Find where the given text appears and provide that cell's center as [x, y] coordinate. 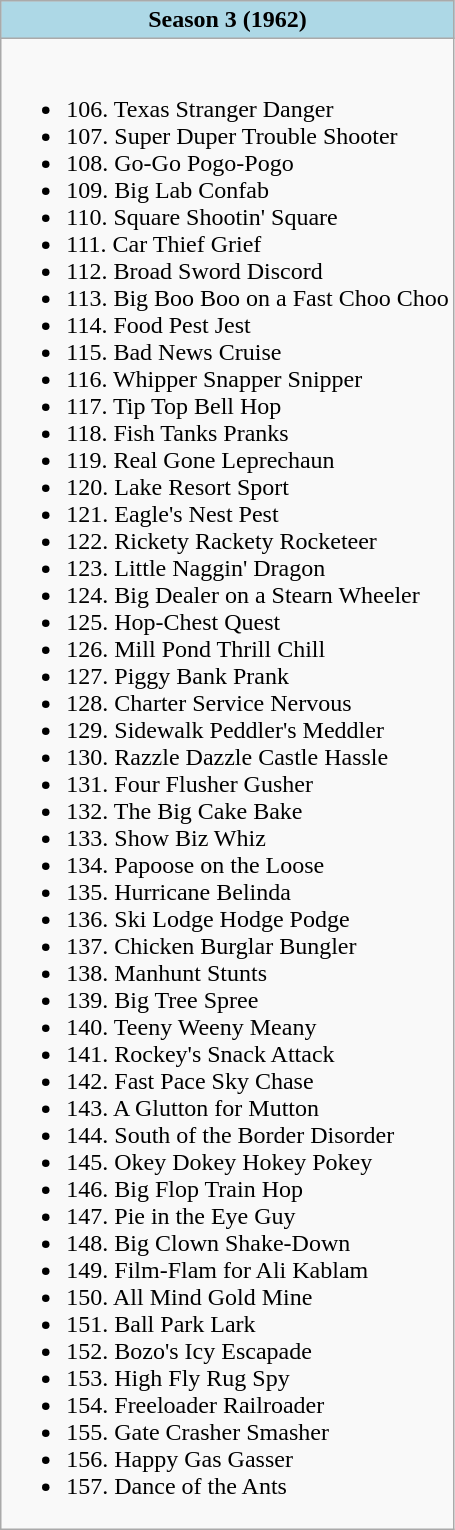
Season 3 (1962) [228, 20]
